Return the (x, y) coordinate for the center point of the cell that contains the specified text.  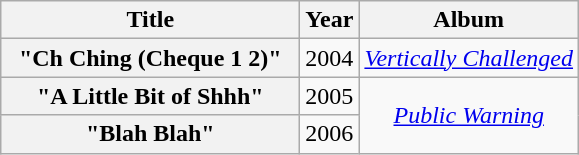
Album (469, 20)
2006 (330, 134)
"A Little Bit of Shhh" (150, 96)
Year (330, 20)
Title (150, 20)
Vertically Challenged (469, 58)
2005 (330, 96)
Public Warning (469, 115)
2004 (330, 58)
"Blah Blah" (150, 134)
"Ch Ching (Cheque 1 2)" (150, 58)
